Pinpoint the cell where the given text exists, returning its [x, y] midpoint coordinate. 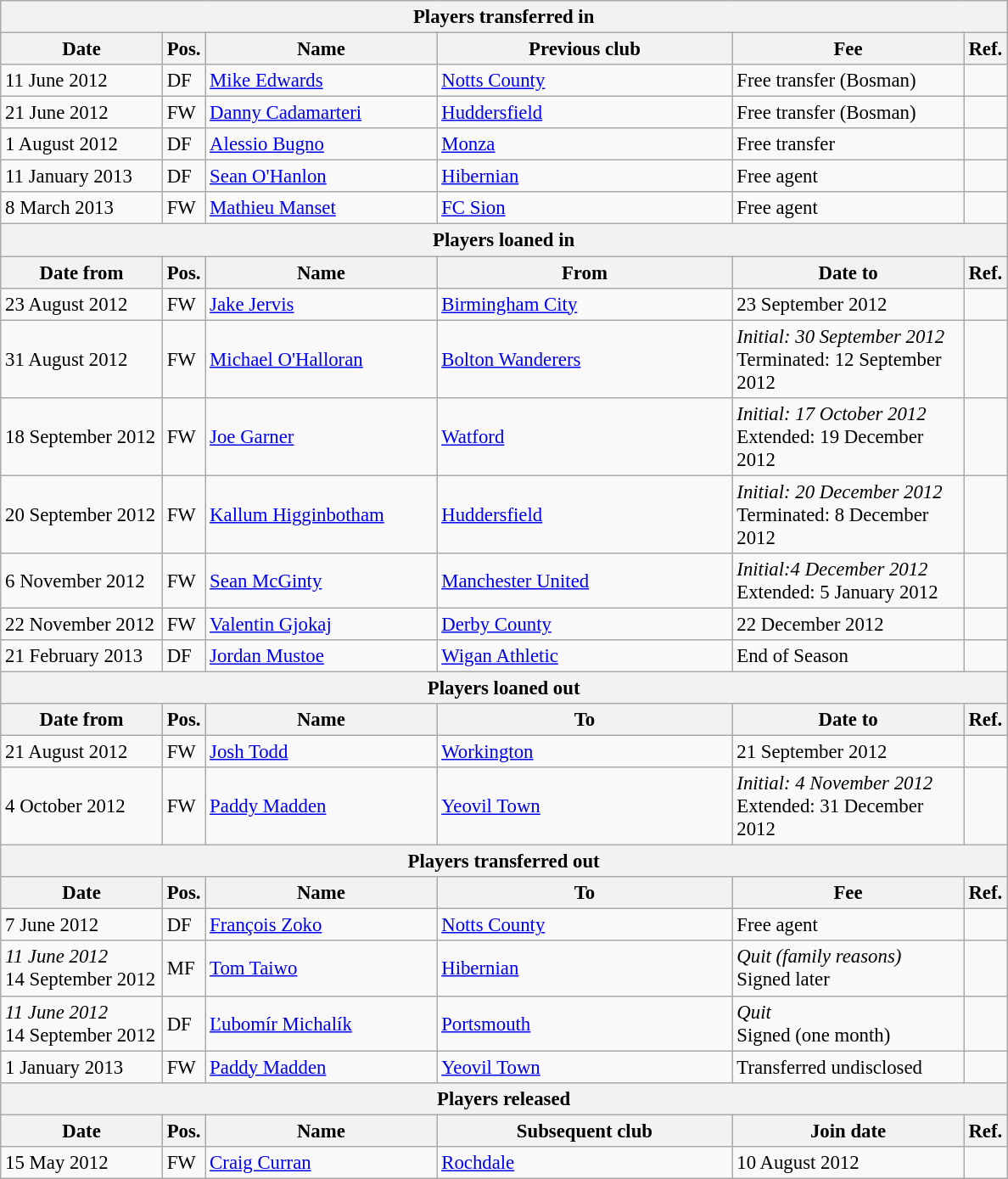
Birmingham City [585, 304]
7 June 2012 [81, 925]
6 November 2012 [81, 581]
8 March 2013 [81, 208]
Initial: 17 October 2012Extended: 19 December 2012 [848, 436]
Initial: 20 December 2012Terminated: 8 December 2012 [848, 514]
Joe Garner [321, 436]
1 January 2013 [81, 1067]
15 May 2012 [81, 1163]
Free transfer [848, 144]
Transferred undisclosed [848, 1067]
Sean McGinty [321, 581]
21 August 2012 [81, 752]
Josh Todd [321, 752]
11 January 2013 [81, 177]
Quit (family reasons)Signed later [848, 969]
Players transferred in [504, 17]
18 September 2012 [81, 436]
Players transferred out [504, 862]
Valentin Gjokaj [321, 624]
Initial: 4 November 2012Extended: 31 December 2012 [848, 806]
Workington [585, 752]
Players loaned out [504, 688]
Jake Jervis [321, 304]
Mike Edwards [321, 81]
Watford [585, 436]
Sean O'Hanlon [321, 177]
Alessio Bugno [321, 144]
23 September 2012 [848, 304]
Kallum Higginbotham [321, 514]
Craig Curran [321, 1163]
4 October 2012 [81, 806]
Michael O'Halloran [321, 359]
Tom Taiwo [321, 969]
Subsequent club [585, 1131]
Ľubomír Michalík [321, 1024]
Danny Cadamarteri [321, 113]
Players loaned in [504, 240]
22 November 2012 [81, 624]
22 December 2012 [848, 624]
Portsmouth [585, 1024]
20 September 2012 [81, 514]
FC Sion [585, 208]
11 June 2012 [81, 81]
Players released [504, 1098]
21 February 2013 [81, 656]
End of Season [848, 656]
François Zoko [321, 925]
Derby County [585, 624]
From [585, 272]
Initial:4 December 2012Extended: 5 January 2012 [848, 581]
23 August 2012 [81, 304]
Monza [585, 144]
31 August 2012 [81, 359]
Manchester United [585, 581]
21 September 2012 [848, 752]
MF [183, 969]
Join date [848, 1131]
Mathieu Manset [321, 208]
10 August 2012 [848, 1163]
Rochdale [585, 1163]
Previous club [585, 49]
21 June 2012 [81, 113]
Bolton Wanderers [585, 359]
Initial: 30 September 2012Terminated: 12 September 2012 [848, 359]
QuitSigned (one month) [848, 1024]
1 August 2012 [81, 144]
Wigan Athletic [585, 656]
Jordan Mustoe [321, 656]
